Capture the cell that displays the provided text and extract its (x, y) central coordinate. 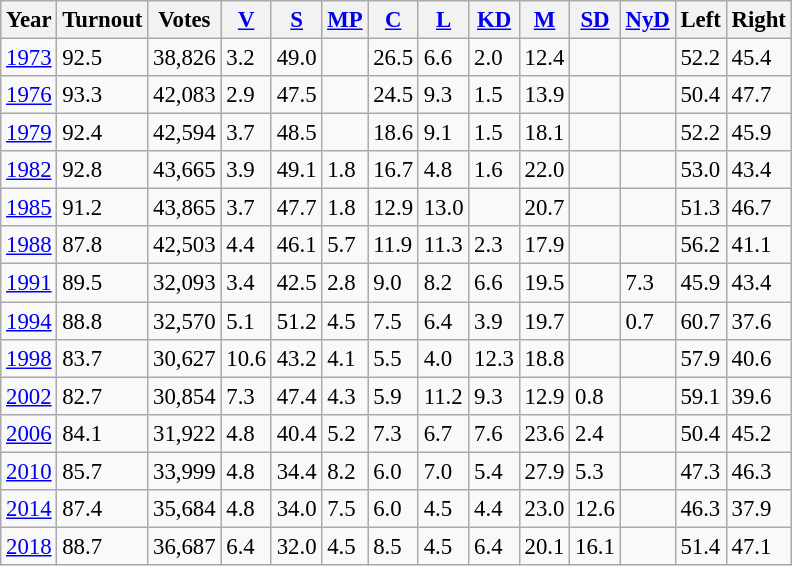
20.7 (544, 208)
23.0 (544, 509)
11.3 (443, 245)
53.0 (700, 170)
47.3 (700, 471)
32,570 (184, 321)
M (544, 20)
43.2 (296, 358)
24.5 (393, 95)
32.0 (296, 546)
2010 (29, 471)
36,687 (184, 546)
59.1 (700, 396)
49.1 (296, 170)
NyD (648, 20)
18.6 (393, 133)
43,665 (184, 170)
22.0 (544, 170)
51.4 (700, 546)
42,083 (184, 95)
56.2 (700, 245)
2.0 (494, 58)
42,503 (184, 245)
2014 (29, 509)
1973 (29, 58)
L (443, 20)
1.6 (494, 170)
5.4 (494, 471)
34.0 (296, 509)
42,594 (184, 133)
7.0 (443, 471)
11.9 (393, 245)
1988 (29, 245)
13.0 (443, 208)
19.5 (544, 283)
60.7 (700, 321)
16.7 (393, 170)
3.2 (246, 58)
92.5 (102, 58)
13.9 (544, 95)
1998 (29, 358)
12.4 (544, 58)
89.5 (102, 283)
37.9 (758, 509)
2.9 (246, 95)
1979 (29, 133)
2018 (29, 546)
47.5 (296, 95)
4.0 (443, 358)
35,684 (184, 509)
C (393, 20)
39.6 (758, 396)
6.7 (443, 433)
5.7 (345, 245)
84.1 (102, 433)
17.9 (544, 245)
42.5 (296, 283)
27.9 (544, 471)
83.7 (102, 358)
4.3 (345, 396)
49.0 (296, 58)
SD (595, 20)
Year (29, 20)
48.5 (296, 133)
4.1 (345, 358)
9.1 (443, 133)
Turnout (102, 20)
87.4 (102, 509)
46.7 (758, 208)
Right (758, 20)
5.2 (345, 433)
2.4 (595, 433)
KD (494, 20)
2.3 (494, 245)
40.6 (758, 358)
2006 (29, 433)
92.8 (102, 170)
91.2 (102, 208)
19.7 (544, 321)
32,093 (184, 283)
51.3 (700, 208)
10.6 (246, 358)
18.1 (544, 133)
5.3 (595, 471)
43,865 (184, 208)
11.2 (443, 396)
20.1 (544, 546)
23.6 (544, 433)
MP (345, 20)
47.4 (296, 396)
1985 (29, 208)
26.5 (393, 58)
47.1 (758, 546)
85.7 (102, 471)
9.0 (393, 283)
1982 (29, 170)
12.6 (595, 509)
8.5 (393, 546)
S (296, 20)
38,826 (184, 58)
82.7 (102, 396)
7.6 (494, 433)
33,999 (184, 471)
5.5 (393, 358)
46.1 (296, 245)
5.9 (393, 396)
37.6 (758, 321)
5.1 (246, 321)
1991 (29, 283)
V (246, 20)
1976 (29, 95)
88.8 (102, 321)
31,922 (184, 433)
88.7 (102, 546)
2.8 (345, 283)
16.1 (595, 546)
40.4 (296, 433)
41.1 (758, 245)
45.4 (758, 58)
30,854 (184, 396)
93.3 (102, 95)
30,627 (184, 358)
45.2 (758, 433)
3.4 (246, 283)
18.8 (544, 358)
Left (700, 20)
92.4 (102, 133)
2002 (29, 396)
0.7 (648, 321)
34.4 (296, 471)
1994 (29, 321)
0.8 (595, 396)
12.3 (494, 358)
87.8 (102, 245)
57.9 (700, 358)
Votes (184, 20)
51.2 (296, 321)
